Pinpoint the cell where the given text exists, returning its [x, y] midpoint coordinate. 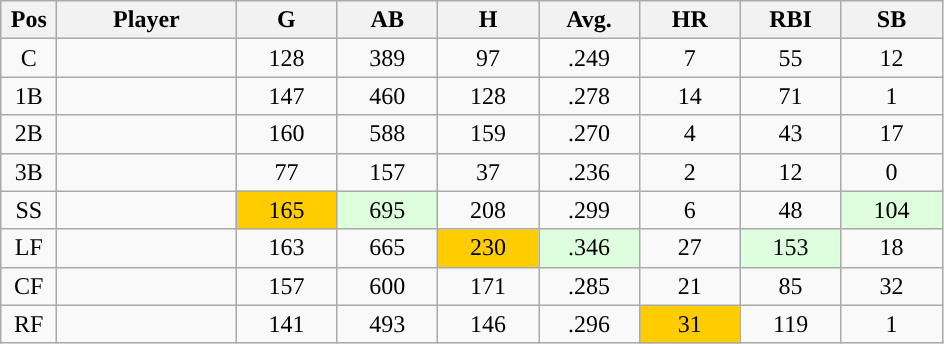
SS [29, 210]
147 [286, 96]
163 [286, 248]
97 [488, 58]
85 [790, 286]
71 [790, 96]
.270 [590, 134]
389 [388, 58]
6 [690, 210]
48 [790, 210]
141 [286, 324]
37 [488, 172]
Avg. [590, 20]
.249 [590, 58]
31 [690, 324]
695 [388, 210]
77 [286, 172]
.346 [590, 248]
HR [690, 20]
460 [388, 96]
H [488, 20]
CF [29, 286]
7 [690, 58]
Pos [29, 20]
2B [29, 134]
Player [146, 20]
.285 [590, 286]
165 [286, 210]
14 [690, 96]
32 [892, 286]
SB [892, 20]
104 [892, 210]
.296 [590, 324]
208 [488, 210]
1B [29, 96]
153 [790, 248]
665 [388, 248]
43 [790, 134]
G [286, 20]
3B [29, 172]
27 [690, 248]
RBI [790, 20]
2 [690, 172]
600 [388, 286]
4 [690, 134]
493 [388, 324]
159 [488, 134]
AB [388, 20]
RF [29, 324]
.299 [590, 210]
21 [690, 286]
160 [286, 134]
C [29, 58]
588 [388, 134]
.236 [590, 172]
146 [488, 324]
.278 [590, 96]
171 [488, 286]
17 [892, 134]
0 [892, 172]
119 [790, 324]
LF [29, 248]
18 [892, 248]
55 [790, 58]
230 [488, 248]
